Identify which cell holds the provided text, then report its (x, y) central coordinate. 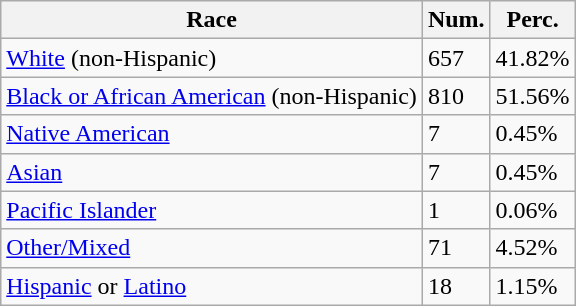
Race (212, 20)
Native American (212, 134)
4.52% (532, 248)
Num. (456, 20)
1 (456, 210)
White (non-Hispanic) (212, 58)
657 (456, 58)
Asian (212, 172)
Pacific Islander (212, 210)
Perc. (532, 20)
18 (456, 286)
1.15% (532, 286)
Black or African American (non-Hispanic) (212, 96)
51.56% (532, 96)
71 (456, 248)
Other/Mixed (212, 248)
Hispanic or Latino (212, 286)
0.06% (532, 210)
41.82% (532, 58)
810 (456, 96)
